Extract the [x, y] coordinate from the center of the cell holding the provided text.  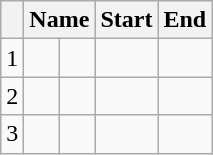
Name [60, 20]
1 [12, 58]
3 [12, 134]
2 [12, 96]
End [185, 20]
Start [126, 20]
